From the cell containing the given text, extract its center point as [x, y] coordinate. 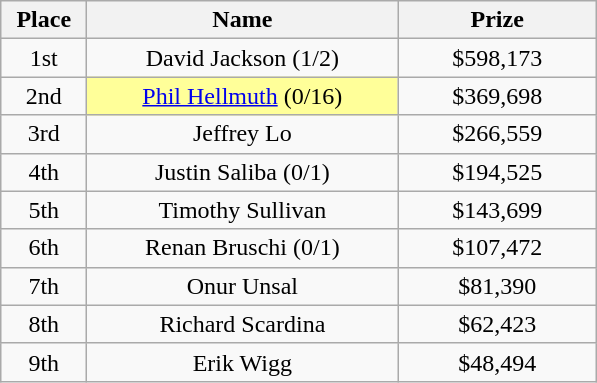
Erik Wigg [242, 362]
Timothy Sullivan [242, 210]
Prize [498, 20]
Phil Hellmuth (0/16) [242, 96]
Richard Scardina [242, 324]
$266,559 [498, 134]
$81,390 [498, 286]
$107,472 [498, 248]
5th [44, 210]
8th [44, 324]
Name [242, 20]
Justin Saliba (0/1) [242, 172]
2nd [44, 96]
$194,525 [498, 172]
1st [44, 58]
7th [44, 286]
$369,698 [498, 96]
$62,423 [498, 324]
9th [44, 362]
Onur Unsal [242, 286]
Jeffrey Lo [242, 134]
David Jackson (1/2) [242, 58]
$598,173 [498, 58]
3rd [44, 134]
$48,494 [498, 362]
6th [44, 248]
Place [44, 20]
$143,699 [498, 210]
Renan Bruschi (0/1) [242, 248]
4th [44, 172]
